Determine the (x, y) coordinate at the center of the cell enclosing the given text.  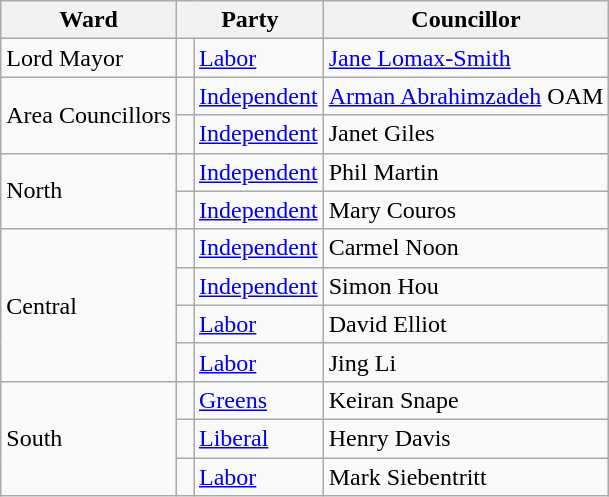
Simon Hou (466, 286)
Central (89, 305)
Jane Lomax-Smith (466, 58)
Mary Couros (466, 210)
Mark Siebentritt (466, 477)
Councillor (466, 20)
Janet Giles (466, 134)
Carmel Noon (466, 248)
Greens (259, 400)
Liberal (259, 438)
North (89, 191)
South (89, 438)
Ward (89, 20)
Party (250, 20)
David Elliot (466, 324)
Phil Martin (466, 172)
Area Councillors (89, 115)
Jing Li (466, 362)
Henry Davis (466, 438)
Keiran Snape (466, 400)
Lord Mayor (89, 58)
Arman Abrahimzadeh OAM (466, 96)
